Locate the cell with the specified text and output its [x, y] center coordinate. 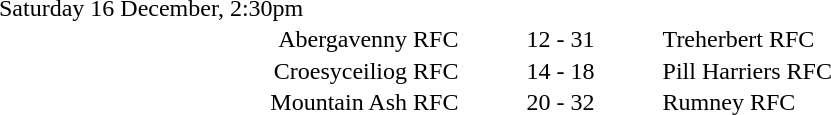
14 - 18 [560, 71]
12 - 31 [560, 39]
